From the cell containing the given text, extract its center point as [x, y] coordinate. 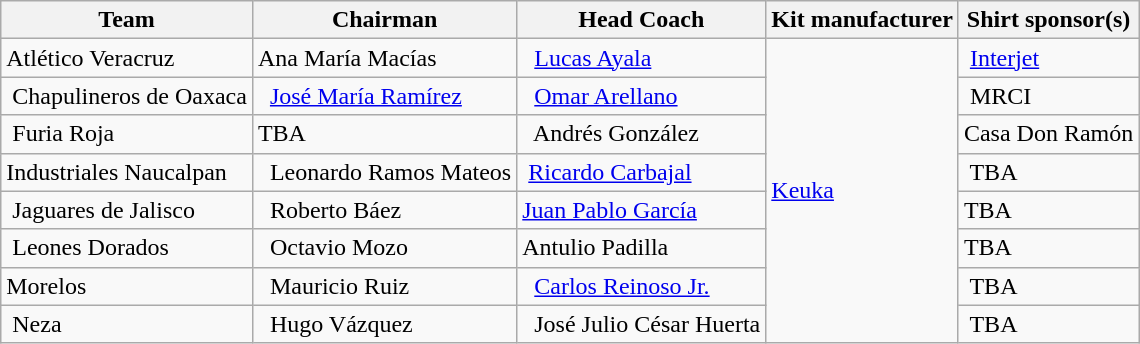
Chapulineros de Oaxaca [127, 96]
Antulio Padilla [642, 248]
Ricardo Carbajal [642, 172]
Hugo Vázquez [384, 324]
Morelos [127, 286]
Ana María Macías [384, 58]
Leonardo Ramos Mateos [384, 172]
José Julio César Huerta [642, 324]
Kit manufacturer [862, 20]
Atlético Veracruz [127, 58]
Andrés González [642, 134]
Head Coach [642, 20]
Team [127, 20]
Juan Pablo García [642, 210]
Neza [127, 324]
Jaguares de Jalisco [127, 210]
José María Ramírez [384, 96]
Casa Don Ramón [1048, 134]
Lucas Ayala [642, 58]
Octavio Mozo [384, 248]
Furia Roja [127, 134]
Carlos Reinoso Jr. [642, 286]
MRCI [1048, 96]
Mauricio Ruiz [384, 286]
Industriales Naucalpan [127, 172]
Roberto Báez [384, 210]
Interjet [1048, 58]
Omar Arellano [642, 96]
Chairman [384, 20]
Leones Dorados [127, 248]
Shirt sponsor(s) [1048, 20]
Keuka [862, 191]
